Return the (x, y) coordinate for the center point of the cell that contains the specified text.  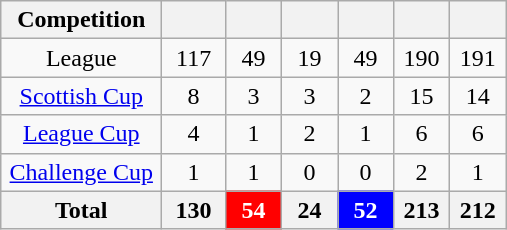
8 (194, 96)
League (82, 58)
Total (82, 210)
Competition (82, 20)
Challenge Cup (82, 172)
191 (478, 58)
190 (422, 58)
15 (422, 96)
19 (309, 58)
14 (478, 96)
117 (194, 58)
League Cup (82, 134)
54 (253, 210)
24 (309, 210)
213 (422, 210)
52 (366, 210)
Scottish Cup (82, 96)
130 (194, 210)
4 (194, 134)
212 (478, 210)
